Scan for the cell matching the given text and deliver its (X, Y) coordinate at center. 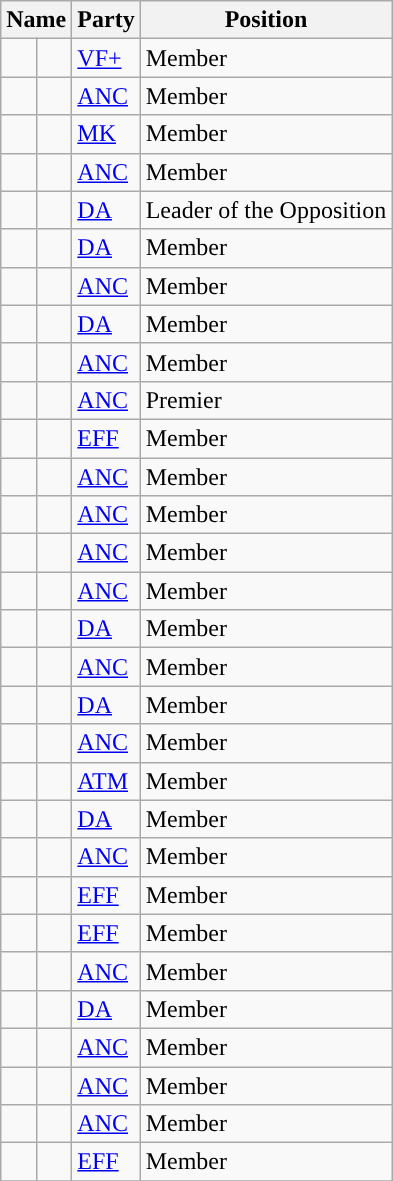
Position (266, 20)
MK (106, 134)
Premier (266, 400)
VF+ (106, 58)
Leader of the Opposition (266, 210)
Name (36, 20)
Party (106, 20)
ATM (106, 781)
